Output the (X, Y) coordinate of the center of the cell containing the given text.  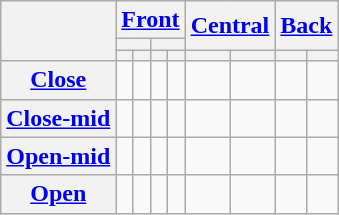
Close-mid (58, 118)
Close (58, 80)
Open-mid (58, 156)
Back (306, 26)
Central (230, 26)
Front (150, 20)
Open (58, 194)
